Return [x, y] of the center of cell containing provided text 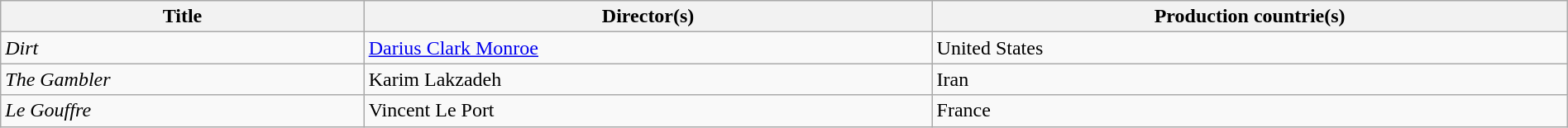
Dirt [182, 48]
Director(s) [648, 17]
France [1250, 111]
Vincent Le Port [648, 111]
United States [1250, 48]
Le Gouffre [182, 111]
Title [182, 17]
Karim Lakzadeh [648, 79]
Iran [1250, 79]
Production countrie(s) [1250, 17]
The Gambler [182, 79]
Darius Clark Monroe [648, 48]
